Pinpoint the cell where the given text exists, returning its (X, Y) midpoint coordinate. 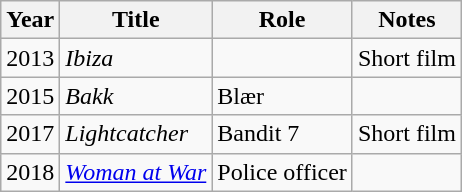
Role (282, 20)
2017 (30, 134)
2013 (30, 58)
Lightcatcher (136, 134)
Year (30, 20)
Woman at War (136, 172)
2018 (30, 172)
Notes (406, 20)
Bakk (136, 96)
2015 (30, 96)
Blær (282, 96)
Police officer (282, 172)
Bandit 7 (282, 134)
Title (136, 20)
Ibiza (136, 58)
